Detect which cell encompasses the target text, then output its (X, Y) center coordinate. 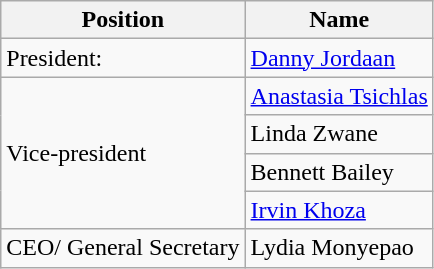
Danny Jordaan (339, 58)
Lydia Monyepao (339, 248)
Bennett Bailey (339, 172)
Anastasia Tsichlas (339, 96)
Linda Zwane (339, 134)
CEO/ General Secretary (123, 248)
Irvin Khoza (339, 210)
Position (123, 20)
President: (123, 58)
Vice-president (123, 153)
Name (339, 20)
